Search for the cell housing the specified text and yield its [X, Y] center coordinate. 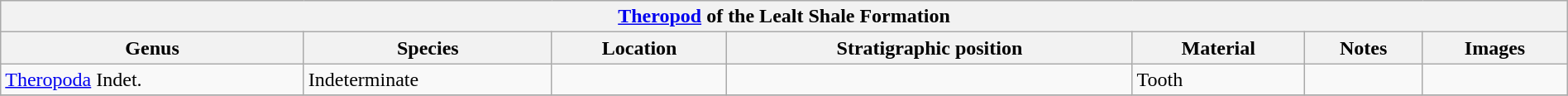
Images [1495, 48]
Material [1219, 48]
Theropoda Indet. [152, 79]
Stratigraphic position [930, 48]
Theropod of the Lealt Shale Formation [784, 17]
Indeterminate [428, 79]
Tooth [1219, 79]
Genus [152, 48]
Notes [1364, 48]
Species [428, 48]
Location [639, 48]
